Capture the cell that displays the provided text and extract its (x, y) central coordinate. 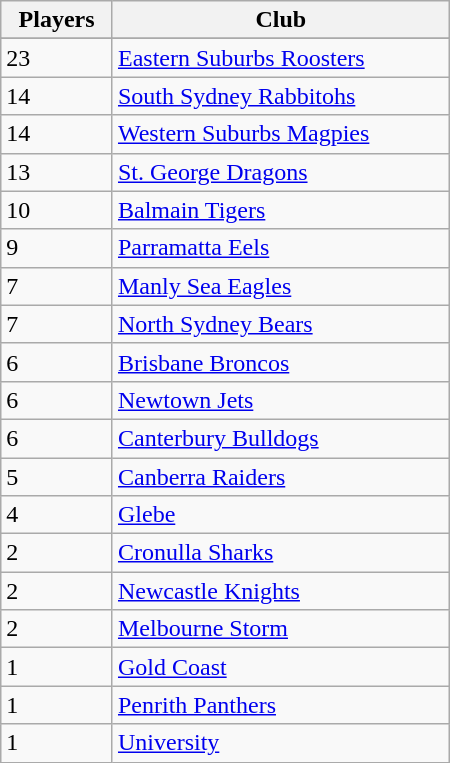
St. George Dragons (280, 172)
Canterbury Bulldogs (280, 438)
Gold Coast (280, 667)
Newtown Jets (280, 400)
Glebe (280, 515)
4 (57, 515)
Club (280, 20)
Brisbane Broncos (280, 362)
Balmain Tigers (280, 210)
Western Suburbs Magpies (280, 134)
Players (57, 20)
Eastern Suburbs Roosters (280, 58)
5 (57, 477)
Newcastle Knights (280, 591)
University (280, 743)
Parramatta Eels (280, 248)
Melbourne Storm (280, 629)
10 (57, 210)
Penrith Panthers (280, 705)
13 (57, 172)
Cronulla Sharks (280, 553)
23 (57, 58)
North Sydney Bears (280, 324)
Canberra Raiders (280, 477)
9 (57, 248)
South Sydney Rabbitohs (280, 96)
Manly Sea Eagles (280, 286)
